Extract the (X, Y) coordinate from the center of the cell holding the provided text.  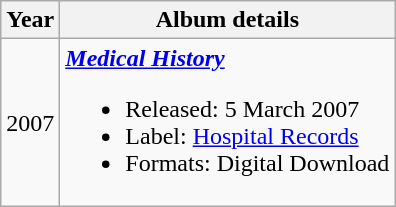
Year (30, 20)
Medical HistoryReleased: 5 March 2007Label: Hospital RecordsFormats: Digital Download (228, 122)
2007 (30, 122)
Album details (228, 20)
